Identify which cell holds the provided text, then report its (X, Y) central coordinate. 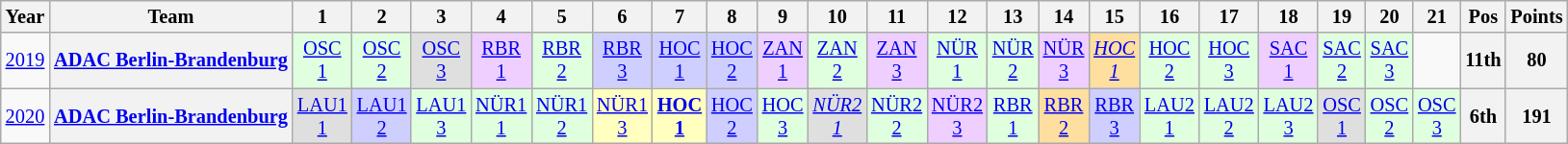
NÜR1 (957, 60)
LAU21 (1170, 116)
4 (501, 16)
20 (1390, 16)
3 (441, 16)
80 (1536, 60)
NÜR22 (897, 116)
SAC1 (1289, 60)
10 (837, 16)
17 (1229, 16)
NÜR21 (837, 116)
NÜR23 (957, 116)
14 (1065, 16)
2 (382, 16)
1 (322, 16)
LAU13 (441, 116)
LAU11 (322, 116)
LAU12 (382, 116)
16 (1170, 16)
6 (622, 16)
5 (562, 16)
9 (784, 16)
Pos (1482, 16)
21 (1436, 16)
SAC3 (1390, 60)
ZAN3 (897, 60)
7 (680, 16)
NÜR3 (1065, 60)
6th (1482, 116)
ZAN1 (784, 60)
12 (957, 16)
13 (1013, 16)
191 (1536, 116)
Points (1536, 16)
Year (25, 16)
19 (1342, 16)
NÜR12 (562, 116)
ZAN2 (837, 60)
NÜR11 (501, 116)
SAC2 (1342, 60)
18 (1289, 16)
8 (732, 16)
11th (1482, 60)
15 (1115, 16)
LAU22 (1229, 116)
LAU23 (1289, 116)
2019 (25, 60)
2020 (25, 116)
11 (897, 16)
NÜR2 (1013, 60)
NÜR13 (622, 116)
Team (171, 16)
